Capture the cell that displays the provided text and extract its [x, y] central coordinate. 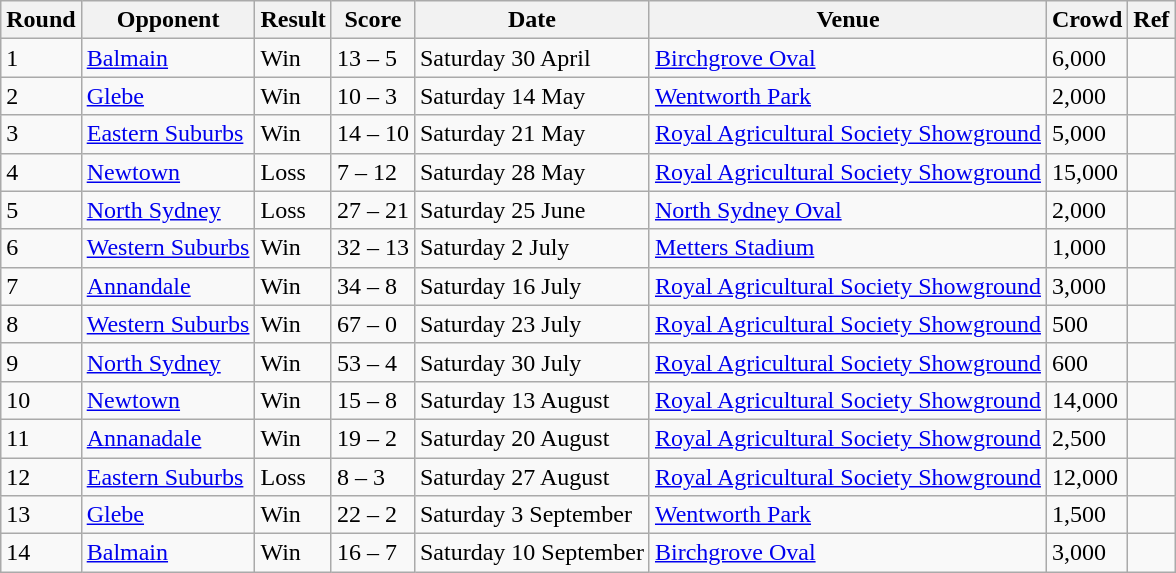
600 [1086, 362]
Saturday 10 September [532, 553]
12,000 [1086, 477]
Score [372, 20]
10 – 3 [372, 96]
4 [41, 172]
12 [41, 477]
3 [41, 134]
14,000 [1086, 400]
Saturday 30 April [532, 58]
10 [41, 400]
500 [1086, 324]
Saturday 14 May [532, 96]
Crowd [1086, 20]
Saturday 23 July [532, 324]
Saturday 27 August [532, 477]
Venue [848, 20]
9 [41, 362]
53 – 4 [372, 362]
1 [41, 58]
Metters Stadium [848, 248]
Saturday 25 June [532, 210]
7 – 12 [372, 172]
Annandale [168, 286]
2 [41, 96]
North Sydney Oval [848, 210]
Round [41, 20]
27 – 21 [372, 210]
67 – 0 [372, 324]
15,000 [1086, 172]
34 – 8 [372, 286]
Opponent [168, 20]
2,500 [1086, 438]
1,000 [1086, 248]
5 [41, 210]
Saturday 30 July [532, 362]
16 – 7 [372, 553]
19 – 2 [372, 438]
Saturday 21 May [532, 134]
Saturday 2 July [532, 248]
5,000 [1086, 134]
13 – 5 [372, 58]
15 – 8 [372, 400]
Saturday 28 May [532, 172]
Saturday 20 August [532, 438]
14 [41, 553]
Ref [1152, 20]
1,500 [1086, 515]
Result [293, 20]
11 [41, 438]
Saturday 16 July [532, 286]
13 [41, 515]
8 [41, 324]
6 [41, 248]
8 – 3 [372, 477]
Annanadale [168, 438]
Saturday 3 September [532, 515]
22 – 2 [372, 515]
Saturday 13 August [532, 400]
7 [41, 286]
6,000 [1086, 58]
14 – 10 [372, 134]
32 – 13 [372, 248]
Date [532, 20]
